Search for the cell housing the specified text and yield its (X, Y) center coordinate. 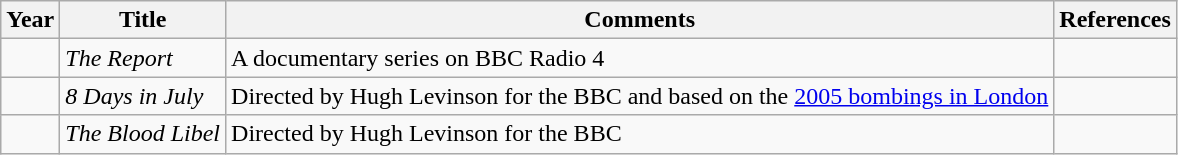
Comments (640, 20)
Year (30, 20)
Directed by Hugh Levinson for the BBC (640, 134)
Title (143, 20)
Directed by Hugh Levinson for the BBC and based on the 2005 bombings in London (640, 96)
The Blood Libel (143, 134)
References (1116, 20)
The Report (143, 58)
8 Days in July (143, 96)
A documentary series on BBC Radio 4 (640, 58)
